Identify which cell holds the provided text, then report its (X, Y) central coordinate. 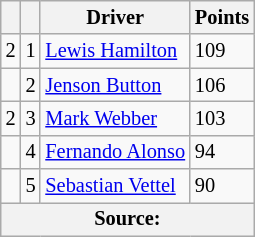
Driver (115, 17)
109 (222, 51)
103 (222, 118)
106 (222, 85)
Fernando Alonso (115, 152)
94 (222, 152)
Points (222, 17)
4 (31, 152)
Sebastian Vettel (115, 186)
1 (31, 51)
3 (31, 118)
90 (222, 186)
Jenson Button (115, 85)
5 (31, 186)
Mark Webber (115, 118)
Source: (128, 219)
Lewis Hamilton (115, 51)
